For the text-containing cell, return its midpoint in [x, y] coordinate format. 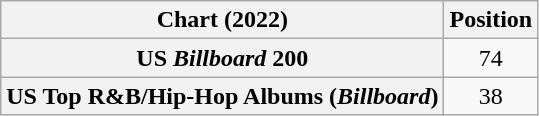
Position [491, 20]
38 [491, 96]
US Billboard 200 [222, 58]
Chart (2022) [222, 20]
US Top R&B/Hip-Hop Albums (Billboard) [222, 96]
74 [491, 58]
